For the text-containing cell, return its midpoint in [X, Y] coordinate format. 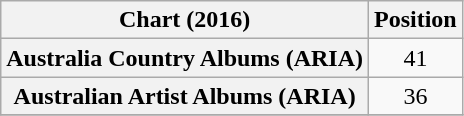
Chart (2016) [185, 20]
Australia Country Albums (ARIA) [185, 58]
41 [416, 58]
Position [416, 20]
Australian Artist Albums (ARIA) [185, 96]
36 [416, 96]
